Scan for the cell matching the given text and deliver its (X, Y) coordinate at center. 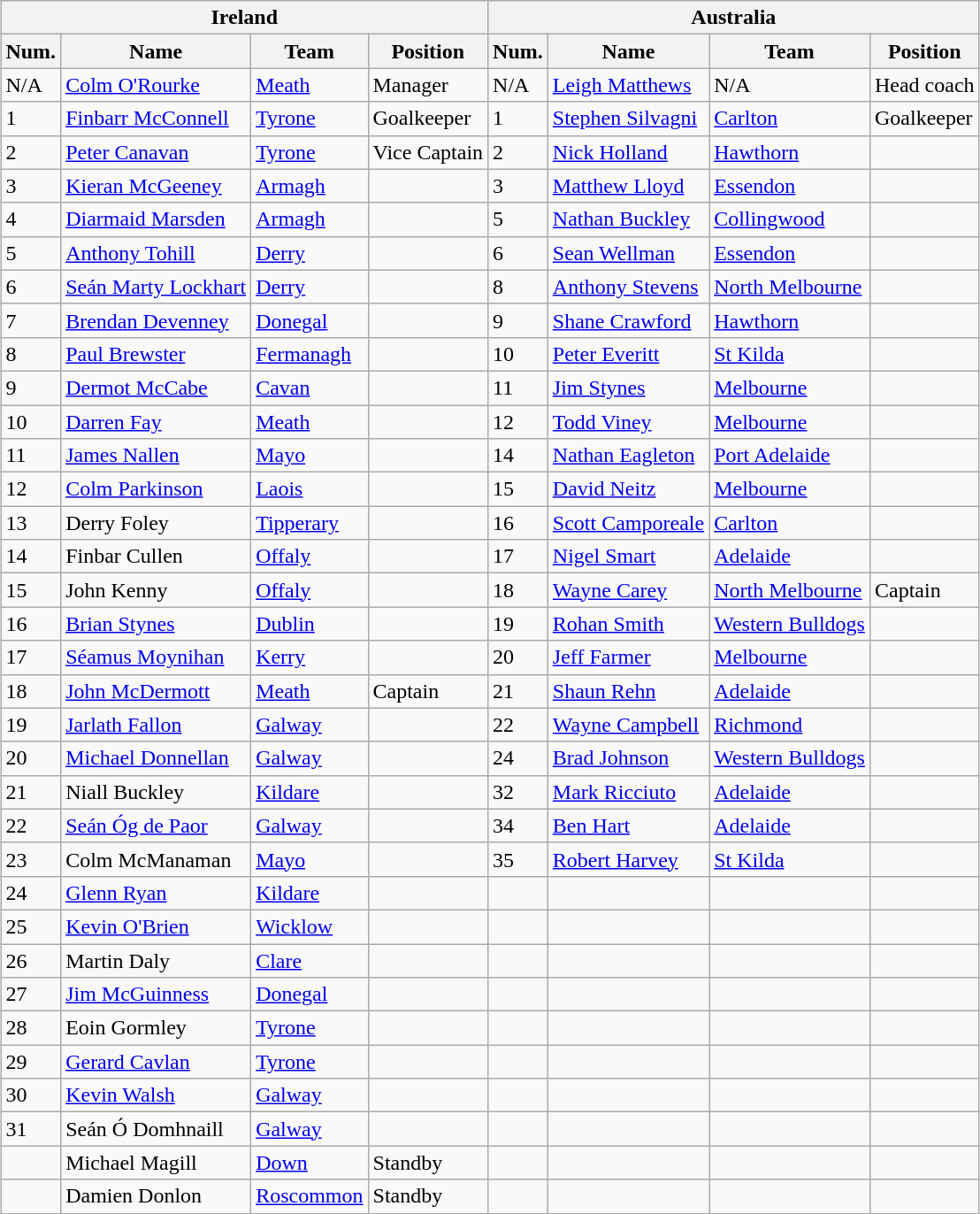
Kerry (310, 657)
James Nallen (156, 456)
Peter Everitt (628, 354)
Kieran McGeeney (156, 186)
Nathan Buckley (628, 219)
32 (518, 792)
Niall Buckley (156, 792)
Robert Harvey (628, 859)
Darren Fay (156, 422)
Peter Canavan (156, 152)
Dermot McCabe (156, 388)
Ireland (244, 18)
Gerard Cavlan (156, 1062)
Kevin O'Brien (156, 926)
Scott Camporeale (628, 523)
25 (31, 926)
Finbar Cullen (156, 557)
Glenn Ryan (156, 893)
34 (518, 826)
Diarmaid Marsden (156, 219)
4 (31, 219)
Nathan Eagleton (628, 456)
35 (518, 859)
Colm McManaman (156, 859)
Shaun Rehn (628, 691)
Kevin Walsh (156, 1095)
Matthew Lloyd (628, 186)
Seán Marty Lockhart (156, 287)
Roscommon (310, 1196)
David Neitz (628, 489)
27 (31, 995)
Jeff Farmer (628, 657)
Stephen Silvagni (628, 119)
Eoin Gormley (156, 1028)
Colm O'Rourke (156, 85)
Jim Stynes (628, 388)
Richmond (790, 725)
Rohan Smith (628, 624)
26 (31, 960)
Manager (428, 85)
Collingwood (790, 219)
Ben Hart (628, 826)
Derry Foley (156, 523)
Séamus Moynihan (156, 657)
Fermanagh (310, 354)
Damien Donlon (156, 1196)
Jim McGuinness (156, 995)
Tipperary (310, 523)
31 (31, 1129)
John McDermott (156, 691)
Wicklow (310, 926)
Michael Magill (156, 1163)
Michael Donnellan (156, 758)
30 (31, 1095)
Seán Ó Domhnaill (156, 1129)
Seán Óg de Paor (156, 826)
Nigel Smart (628, 557)
Mark Ricciuto (628, 792)
Leigh Matthews (628, 85)
Wayne Carey (628, 590)
Clare (310, 960)
Laois (310, 489)
Todd Viney (628, 422)
Australia (734, 18)
Finbarr McConnell (156, 119)
Head coach (924, 85)
Anthony Stevens (628, 287)
Brad Johnson (628, 758)
Vice Captain (428, 152)
Jarlath Fallon (156, 725)
29 (31, 1062)
28 (31, 1028)
Cavan (310, 388)
Port Adelaide (790, 456)
Down (310, 1163)
Anthony Tohill (156, 253)
Martin Daly (156, 960)
Sean Wellman (628, 253)
13 (31, 523)
Dublin (310, 624)
Shane Crawford (628, 320)
Paul Brewster (156, 354)
Colm Parkinson (156, 489)
Brendan Devenney (156, 320)
Wayne Campbell (628, 725)
7 (31, 320)
Nick Holland (628, 152)
Brian Stynes (156, 624)
John Kenny (156, 590)
23 (31, 859)
